Extract the (X, Y) coordinate from the center of the cell holding the provided text.  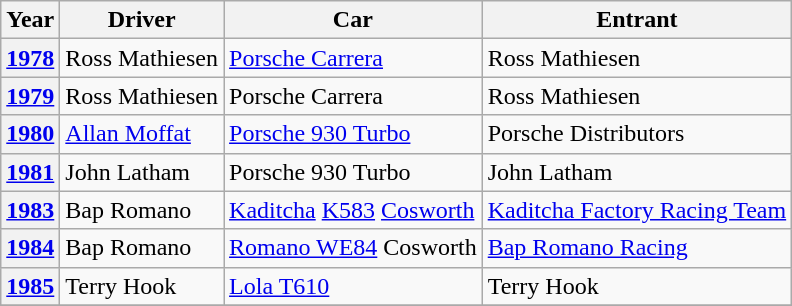
Kaditcha K583 Cosworth (354, 210)
Bap Romano Racing (637, 248)
Lola T610 (354, 286)
Car (354, 20)
Driver (142, 20)
1980 (30, 134)
1983 (30, 210)
1981 (30, 172)
1979 (30, 96)
Romano WE84 Cosworth (354, 248)
1985 (30, 286)
1984 (30, 248)
Entrant (637, 20)
Year (30, 20)
Kaditcha Factory Racing Team (637, 210)
1978 (30, 58)
Porsche Distributors (637, 134)
Allan Moffat (142, 134)
